Extract the (x, y) coordinate from the center of the cell holding the provided text.  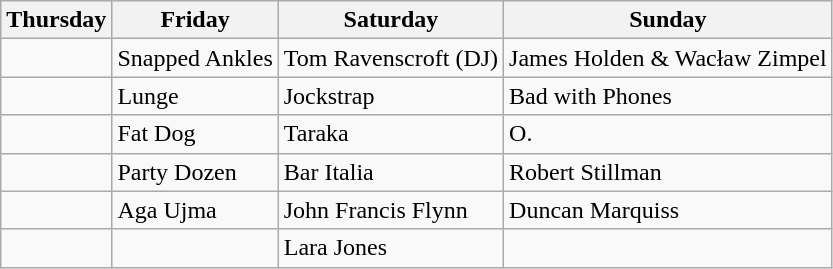
Sunday (668, 20)
Taraka (390, 134)
Thursday (56, 20)
John Francis Flynn (390, 210)
Robert Stillman (668, 172)
Lunge (195, 96)
Friday (195, 20)
O. (668, 134)
Duncan Marquiss (668, 210)
James Holden & Wacław Zimpel (668, 58)
Snapped Ankles (195, 58)
Bar Italia (390, 172)
Lara Jones (390, 248)
Aga Ujma (195, 210)
Party Dozen (195, 172)
Saturday (390, 20)
Bad with Phones (668, 96)
Fat Dog (195, 134)
Tom Ravenscroft (DJ) (390, 58)
Jockstrap (390, 96)
